Scan for the cell matching the given text and deliver its [x, y] coordinate at center. 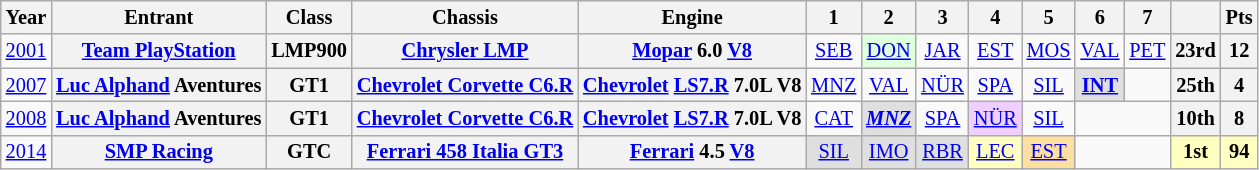
5 [1049, 17]
GTC [309, 152]
23rd [1195, 51]
Class [309, 17]
12 [1240, 51]
Chrysler LMP [465, 51]
PET [1147, 51]
2007 [26, 85]
1st [1195, 152]
SEB [834, 51]
JAR [942, 51]
2014 [26, 152]
RBR [942, 152]
10th [1195, 118]
Pts [1240, 17]
Engine [692, 17]
MOS [1049, 51]
IMO [888, 152]
2001 [26, 51]
3 [942, 17]
94 [1240, 152]
Entrant [158, 17]
Ferrari 458 Italia GT3 [465, 152]
2 [888, 17]
LMP900 [309, 51]
SMP Racing [158, 152]
8 [1240, 118]
1 [834, 17]
CAT [834, 118]
Year [26, 17]
DON [888, 51]
Chassis [465, 17]
7 [1147, 17]
LEC [996, 152]
6 [1100, 17]
INT [1100, 85]
Mopar 6.0 V8 [692, 51]
25th [1195, 85]
Ferrari 4.5 V8 [692, 152]
Team PlayStation [158, 51]
2008 [26, 118]
